From the cell containing the given text, extract its center point as (X, Y) coordinate. 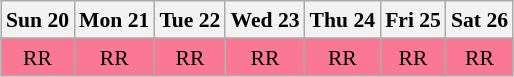
Thu 24 (343, 20)
Tue 22 (190, 20)
Wed 23 (264, 20)
Fri 25 (413, 20)
Sun 20 (38, 20)
Mon 21 (114, 20)
Sat 26 (480, 20)
